From the cell containing the given text, extract its center point as [x, y] coordinate. 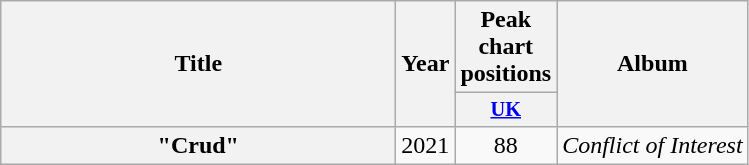
"Crud" [198, 145]
UK [506, 110]
2021 [426, 145]
Title [198, 64]
Album [652, 64]
88 [506, 145]
Peak chart positions [506, 47]
Year [426, 64]
Conflict of Interest [652, 145]
